Return (x, y) of the center of cell containing provided text 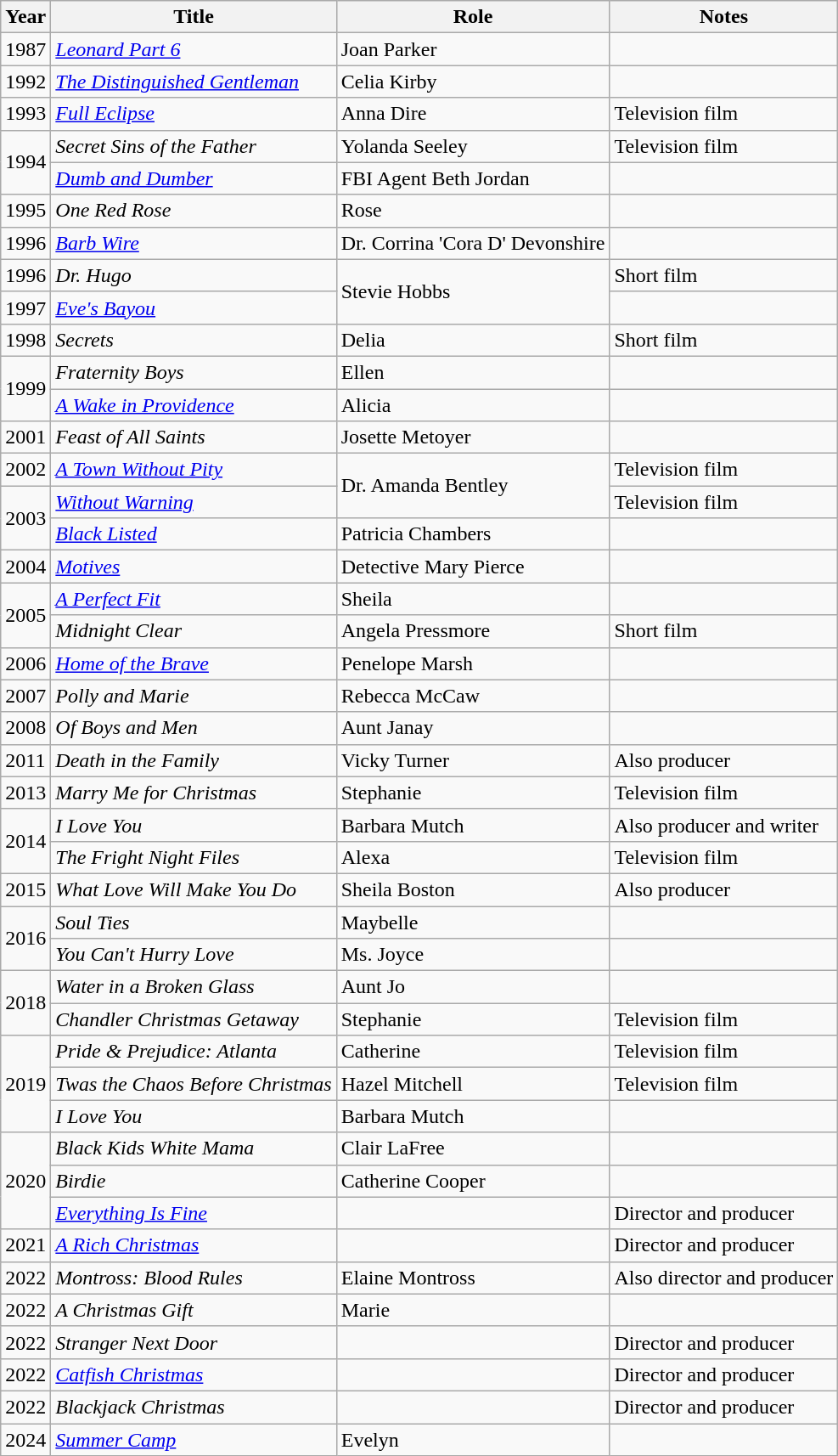
Celia Kirby (473, 82)
Death in the Family (194, 760)
A Rich Christmas (194, 1245)
Eve's Bayou (194, 308)
Everything Is Fine (194, 1213)
Joan Parker (473, 49)
2018 (25, 1003)
2007 (25, 696)
2002 (25, 470)
Midnight Clear (194, 631)
2013 (25, 793)
1992 (25, 82)
2006 (25, 663)
Without Warning (194, 502)
2021 (25, 1245)
Sheila Boston (473, 889)
Feast of All Saints (194, 437)
A Perfect Fit (194, 599)
Black Listed (194, 534)
Dr. Amanda Bentley (473, 486)
Delia (473, 340)
What Love Will Make You Do (194, 889)
Alexa (473, 857)
Aunt Jo (473, 987)
Stevie Hobbs (473, 291)
Sheila (473, 599)
Aunt Janay (473, 728)
Ellen (473, 372)
Twas the Chaos Before Christmas (194, 1084)
Black Kids White Mama (194, 1148)
One Red Rose (194, 211)
Penelope Marsh (473, 663)
Year (25, 17)
Angela Pressmore (473, 631)
2020 (25, 1181)
2019 (25, 1084)
You Can't Hurry Love (194, 955)
The Fright Night Files (194, 857)
Detective Mary Pierce (473, 567)
Alicia (473, 405)
Dumb and Dumber (194, 178)
Anna Dire (473, 114)
Josette Metoyer (473, 437)
Full Eclipse (194, 114)
2004 (25, 567)
Ms. Joyce (473, 955)
2008 (25, 728)
FBI Agent Beth Jordan (473, 178)
Vicky Turner (473, 760)
Dr. Hugo (194, 275)
A Town Without Pity (194, 470)
Barb Wire (194, 243)
Hazel Mitchell (473, 1084)
2011 (25, 760)
Motives (194, 567)
1995 (25, 211)
Marry Me for Christmas (194, 793)
Notes (723, 17)
Catfish Christmas (194, 1374)
Clair LaFree (473, 1148)
Of Boys and Men (194, 728)
2001 (25, 437)
Water in a Broken Glass (194, 987)
Also director and producer (723, 1278)
The Distinguished Gentleman (194, 82)
Polly and Marie (194, 696)
Maybelle (473, 922)
2014 (25, 841)
Patricia Chambers (473, 534)
Catherine Cooper (473, 1181)
Summer Camp (194, 1440)
Title (194, 17)
Secrets (194, 340)
1994 (25, 162)
Role (473, 17)
Catherine (473, 1052)
Also producer and writer (723, 825)
Secret Sins of the Father (194, 146)
Leonard Part 6 (194, 49)
Evelyn (473, 1440)
2003 (25, 518)
Rose (473, 211)
Blackjack Christmas (194, 1407)
Pride & Prejudice: Atlanta (194, 1052)
2005 (25, 615)
Rebecca McCaw (473, 696)
1993 (25, 114)
Chandler Christmas Getaway (194, 1019)
2015 (25, 889)
Montross: Blood Rules (194, 1278)
Dr. Corrina 'Cora D' Devonshire (473, 243)
1999 (25, 388)
Birdie (194, 1181)
A Wake in Providence (194, 405)
1998 (25, 340)
A Christmas Gift (194, 1310)
Yolanda Seeley (473, 146)
Stranger Next Door (194, 1342)
1987 (25, 49)
Marie (473, 1310)
Fraternity Boys (194, 372)
Elaine Montross (473, 1278)
2024 (25, 1440)
Soul Ties (194, 922)
2016 (25, 938)
1997 (25, 308)
Home of the Brave (194, 663)
